Extract the [x, y] coordinate from the center of the cell holding the provided text.  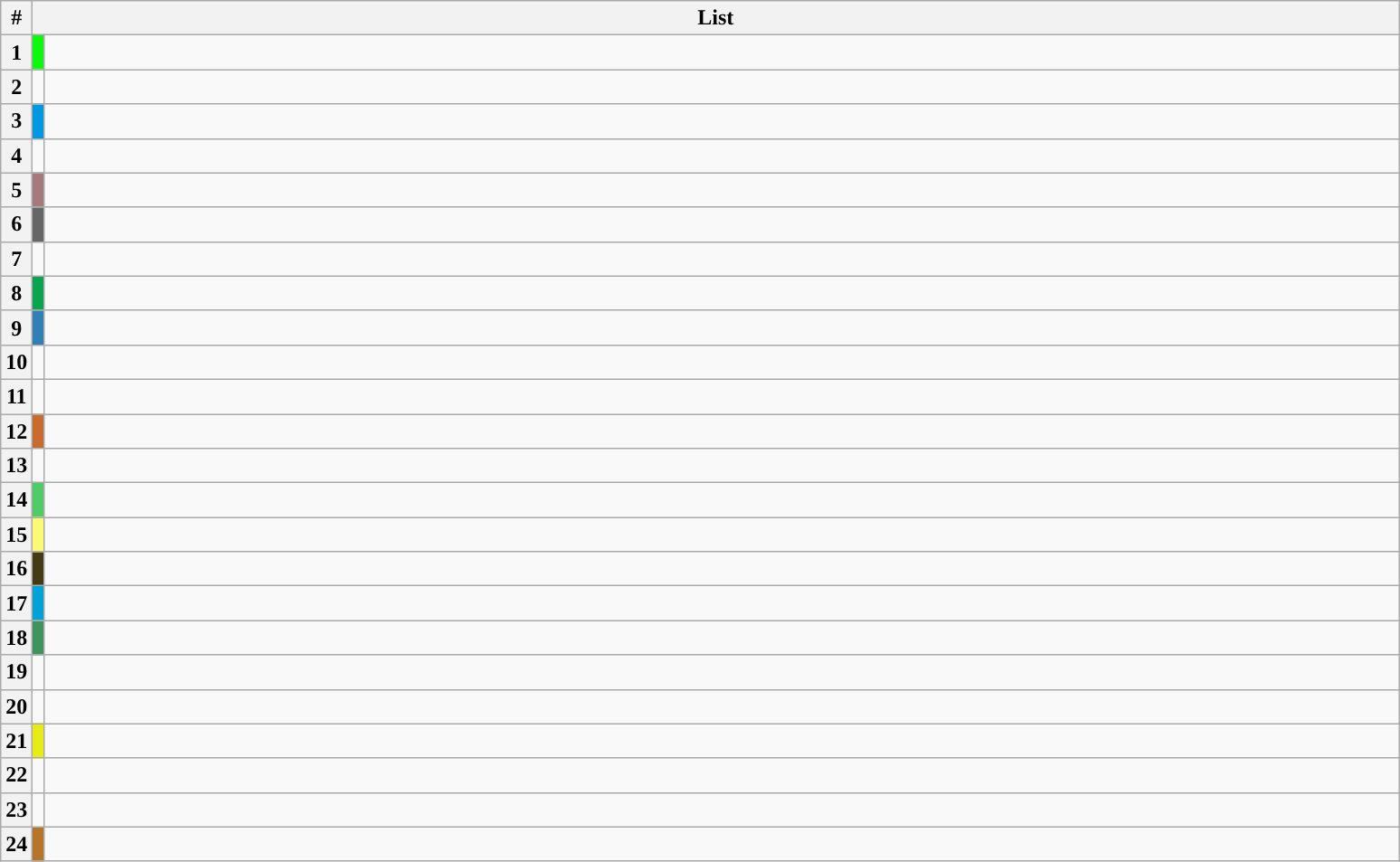
8 [16, 293]
20 [16, 706]
24 [16, 844]
# [16, 18]
7 [16, 259]
List [716, 18]
12 [16, 431]
5 [16, 190]
19 [16, 672]
21 [16, 741]
2 [16, 87]
22 [16, 775]
3 [16, 121]
17 [16, 603]
13 [16, 466]
10 [16, 362]
9 [16, 327]
23 [16, 810]
6 [16, 224]
11 [16, 396]
15 [16, 535]
18 [16, 638]
14 [16, 500]
4 [16, 156]
1 [16, 52]
16 [16, 569]
